Scan for the cell matching the given text and deliver its (x, y) coordinate at center. 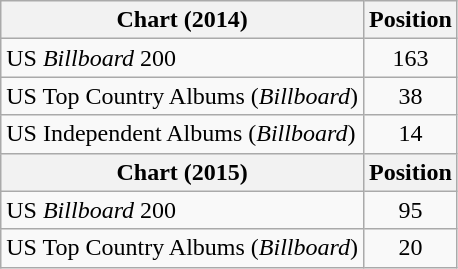
14 (411, 134)
20 (411, 248)
38 (411, 96)
Chart (2014) (182, 20)
US Independent Albums (Billboard) (182, 134)
95 (411, 210)
163 (411, 58)
Chart (2015) (182, 172)
